Determine the [x, y] coordinate at the center of the cell enclosing the given text.  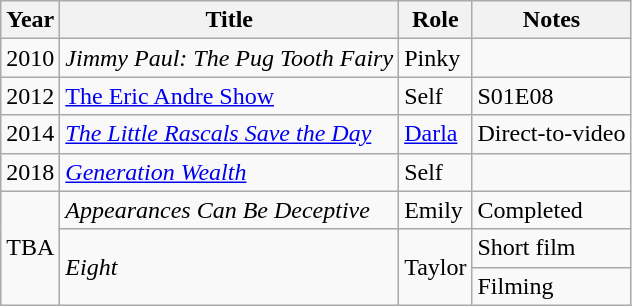
Emily [436, 210]
Jimmy Paul: The Pug Tooth Fairy [230, 58]
Title [230, 20]
Pinky [436, 58]
Direct-to-video [552, 134]
Year [30, 20]
Appearances Can Be Deceptive [230, 210]
Taylor [436, 267]
Filming [552, 286]
Generation Wealth [230, 172]
2012 [30, 96]
The Little Rascals Save the Day [230, 134]
S01E08 [552, 96]
2018 [30, 172]
2014 [30, 134]
Notes [552, 20]
Eight [230, 267]
Short film [552, 248]
Role [436, 20]
TBA [30, 248]
Completed [552, 210]
Darla [436, 134]
The Eric Andre Show [230, 96]
2010 [30, 58]
